Find where the given text appears and provide that cell's center as (x, y) coordinate. 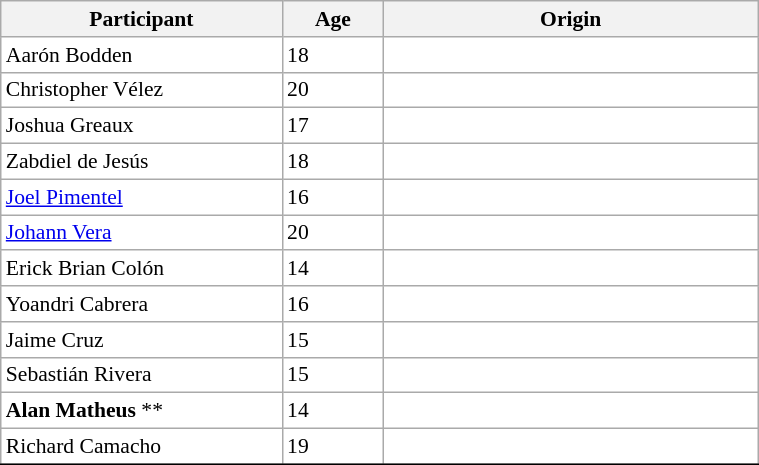
Christopher Vélez (142, 90)
Alan Matheus ** (142, 411)
Aarón Bodden (142, 54)
Joel Pimentel (142, 197)
Sebastián Rivera (142, 375)
Zabdiel de Jesús (142, 161)
Participant (142, 19)
Johann Vera (142, 232)
Richard Camacho (142, 446)
Origin (571, 19)
Erick Brian Colón (142, 268)
Joshua Greaux (142, 126)
19 (333, 446)
Age (333, 19)
Jaime Cruz (142, 339)
Yoandri Cabrera (142, 304)
17 (333, 126)
